Identify which cell holds the provided text, then report its (x, y) central coordinate. 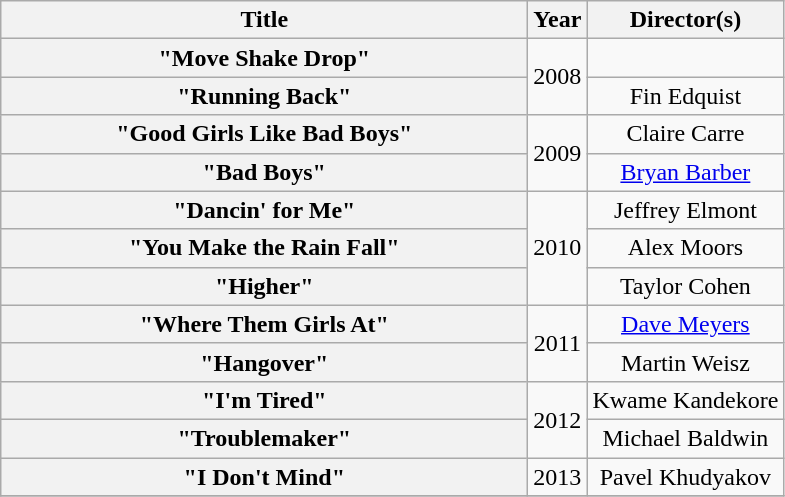
2009 (558, 153)
"Bad Boys" (264, 172)
Bryan Barber (686, 172)
2013 (558, 477)
Title (264, 20)
"Where Them Girls At" (264, 324)
"Move Shake Drop" (264, 58)
Year (558, 20)
Martin Weisz (686, 362)
"I Don't Mind" (264, 477)
"Good Girls Like Bad Boys" (264, 134)
Michael Baldwin (686, 438)
Director(s) (686, 20)
"Troublemaker" (264, 438)
Pavel Khudyakov (686, 477)
Fin Edquist (686, 96)
"Running Back" (264, 96)
2011 (558, 343)
2008 (558, 77)
"Higher" (264, 286)
"I'm Tired" (264, 400)
"Dancin' for Me" (264, 210)
Jeffrey Elmont (686, 210)
2010 (558, 248)
"You Make the Rain Fall" (264, 248)
"Hangover" (264, 362)
2012 (558, 419)
Kwame Kandekore (686, 400)
Dave Meyers (686, 324)
Taylor Cohen (686, 286)
Claire Carre (686, 134)
Alex Moors (686, 248)
